Locate the cell with the specified text and output its [X, Y] center coordinate. 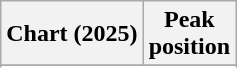
Peakposition [189, 34]
Chart (2025) [72, 34]
